Find where the given text appears and provide that cell's center as [X, Y] coordinate. 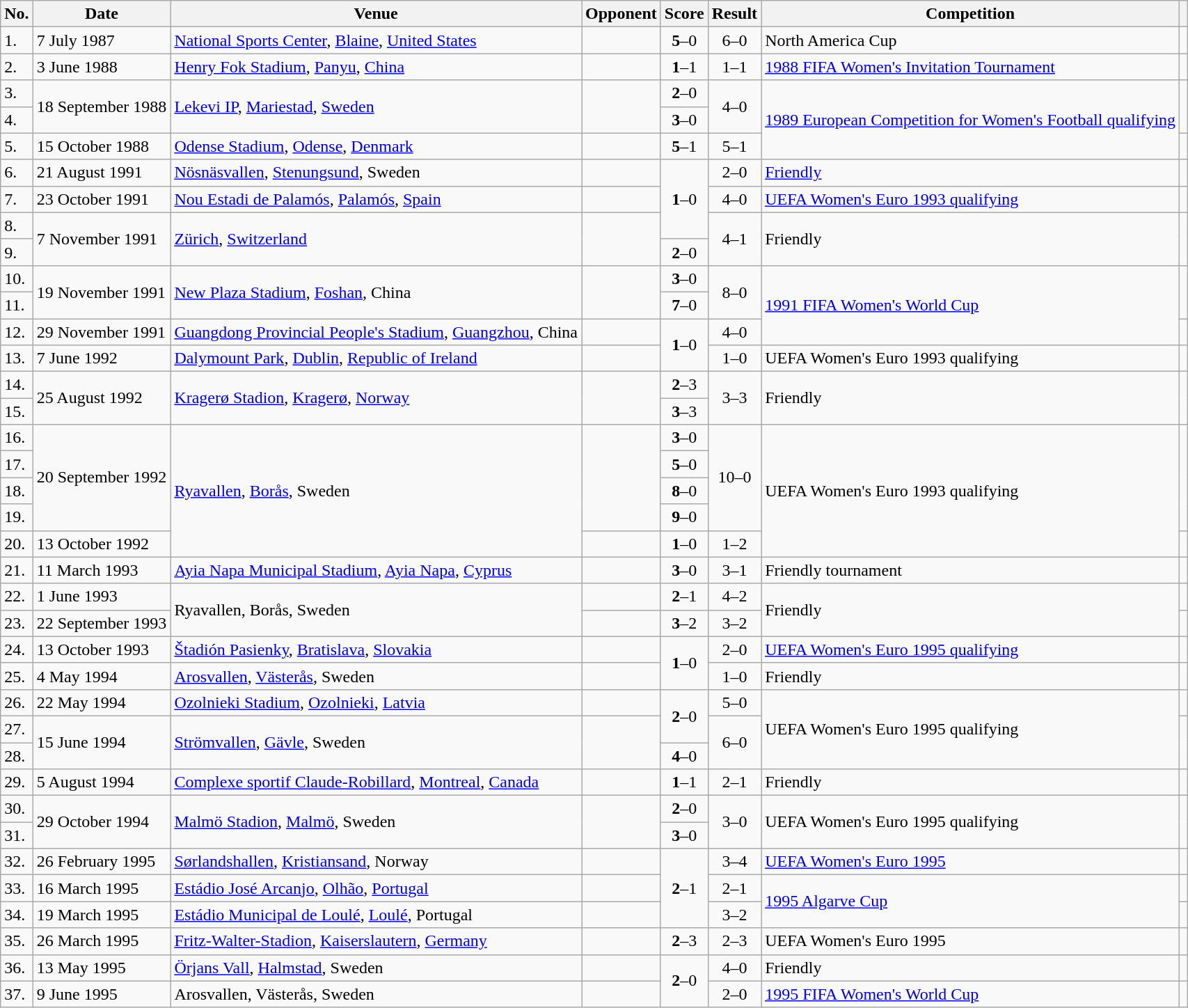
7–0 [684, 305]
13 May 1995 [102, 968]
3. [17, 93]
35. [17, 941]
4–2 [734, 597]
20 September 1992 [102, 478]
10. [17, 278]
1991 FIFA Women's World Cup [970, 305]
13 October 1993 [102, 649]
29. [17, 782]
36. [17, 968]
Opponent [621, 14]
No. [17, 14]
18 September 1988 [102, 107]
24. [17, 649]
2. [17, 67]
16. [17, 438]
Competition [970, 14]
9–0 [684, 517]
3 June 1988 [102, 67]
34. [17, 915]
Štadión Pasienky, Bratislava, Slovakia [376, 649]
19. [17, 517]
Sørlandshallen, Kristiansand, Norway [376, 862]
Kragerø Stadion, Kragerø, Norway [376, 398]
23 October 1991 [102, 199]
Friendly tournament [970, 570]
13 October 1992 [102, 544]
25 August 1992 [102, 398]
26. [17, 702]
Strömvallen, Gävle, Sweden [376, 742]
30. [17, 809]
North America Cup [970, 40]
6. [17, 173]
37. [17, 994]
14. [17, 385]
25. [17, 676]
Örjans Vall, Halmstad, Sweden [376, 968]
23. [17, 623]
Dalymount Park, Dublin, Republic of Ireland [376, 359]
32. [17, 862]
7 November 1991 [102, 239]
9. [17, 252]
5. [17, 146]
18. [17, 491]
Venue [376, 14]
19 November 1991 [102, 292]
10–0 [734, 478]
12. [17, 332]
15. [17, 411]
New Plaza Stadium, Foshan, China [376, 292]
Henry Fok Stadium, Panyu, China [376, 67]
1988 FIFA Women's Invitation Tournament [970, 67]
9 June 1995 [102, 994]
22 May 1994 [102, 702]
26 March 1995 [102, 941]
Guangdong Provincial People's Stadium, Guangzhou, China [376, 332]
5 August 1994 [102, 782]
7 July 1987 [102, 40]
1989 European Competition for Women's Football qualifying [970, 120]
3–1 [734, 570]
29 November 1991 [102, 332]
Score [684, 14]
Estádio José Arcanjo, Olhão, Portugal [376, 888]
4–1 [734, 239]
28. [17, 755]
1995 FIFA Women's World Cup [970, 994]
Lekevi IP, Mariestad, Sweden [376, 107]
11. [17, 305]
21 August 1991 [102, 173]
Date [102, 14]
17. [17, 464]
16 March 1995 [102, 888]
1. [17, 40]
29 October 1994 [102, 822]
Nou Estadi de Palamós, Palamós, Spain [376, 199]
Odense Stadium, Odense, Denmark [376, 146]
26 February 1995 [102, 862]
21. [17, 570]
19 March 1995 [102, 915]
11 March 1993 [102, 570]
31. [17, 835]
20. [17, 544]
8. [17, 226]
Ozolnieki Stadium, Ozolnieki, Latvia [376, 702]
National Sports Center, Blaine, United States [376, 40]
Ayia Napa Municipal Stadium, Ayia Napa, Cyprus [376, 570]
Estádio Municipal de Loulé, Loulé, Portugal [376, 915]
22. [17, 597]
33. [17, 888]
Result [734, 14]
4 May 1994 [102, 676]
15 October 1988 [102, 146]
7. [17, 199]
3–4 [734, 862]
1 June 1993 [102, 597]
15 June 1994 [102, 742]
13. [17, 359]
Zürich, Switzerland [376, 239]
22 September 1993 [102, 623]
27. [17, 729]
Nösnäsvallen, Stenungsund, Sweden [376, 173]
1–2 [734, 544]
7 June 1992 [102, 359]
Complexe sportif Claude-Robillard, Montreal, Canada [376, 782]
1995 Algarve Cup [970, 901]
Fritz-Walter-Stadion, Kaiserslautern, Germany [376, 941]
4. [17, 120]
Malmö Stadion, Malmö, Sweden [376, 822]
